Pinpoint the cell where the given text exists, returning its (x, y) midpoint coordinate. 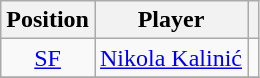
SF (48, 58)
Nikola Kalinić (170, 58)
Position (48, 20)
Player (170, 20)
